From the cell containing the given text, extract its center point as [x, y] coordinate. 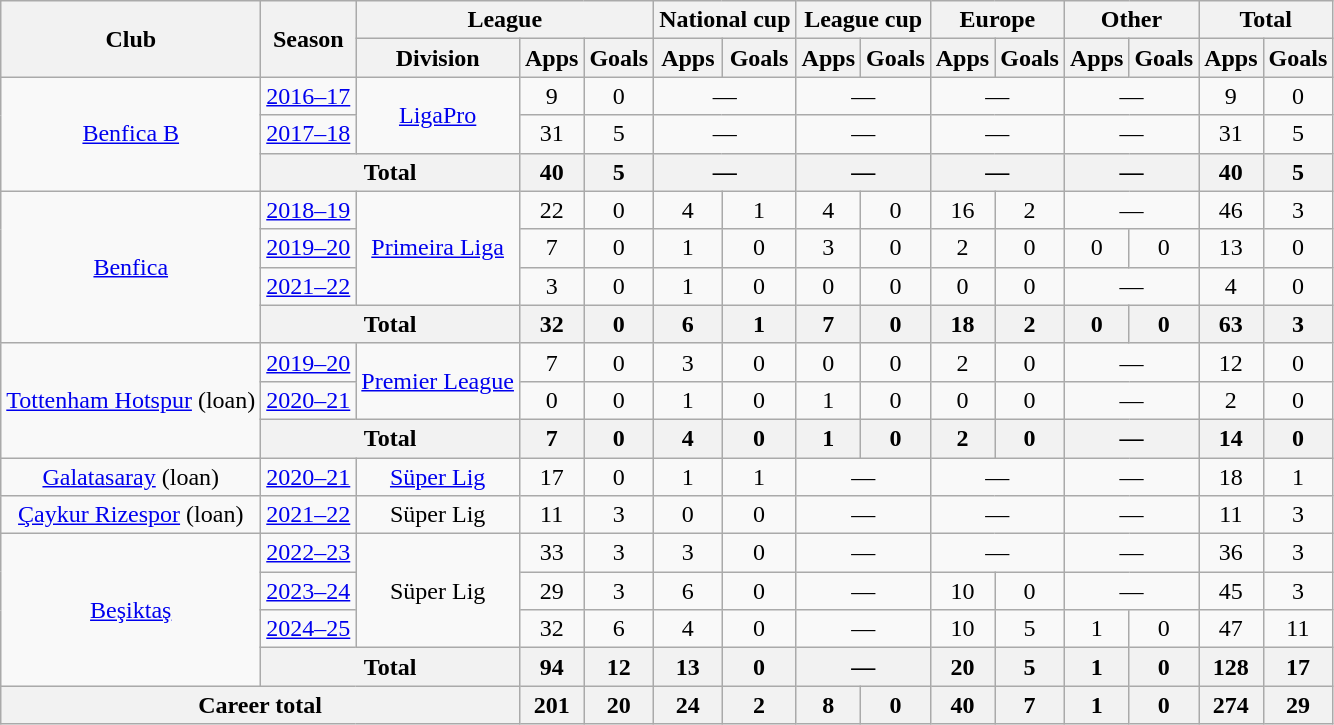
128 [1231, 667]
Benfica [131, 267]
LigaPro [438, 115]
36 [1231, 553]
46 [1231, 210]
8 [828, 705]
94 [551, 667]
14 [1231, 438]
League cup [863, 20]
Career total [260, 705]
Primeira Liga [438, 248]
Division [438, 58]
33 [551, 553]
2018–19 [308, 210]
45 [1231, 591]
National cup [725, 20]
63 [1231, 324]
22 [551, 210]
2017–18 [308, 134]
201 [551, 705]
League [505, 20]
2024–25 [308, 629]
2022–23 [308, 553]
2016–17 [308, 96]
Beşiktaş [131, 610]
Other [1131, 20]
274 [1231, 705]
Benfica B [131, 134]
2023–24 [308, 591]
Europe [997, 20]
Tottenham Hotspur (loan) [131, 400]
Premier League [438, 381]
24 [688, 705]
16 [962, 210]
Çaykur Rizespor (loan) [131, 515]
Club [131, 39]
Season [308, 39]
Galatasaray (loan) [131, 477]
47 [1231, 629]
